Find where the given text appears and provide that cell's center as (X, Y) coordinate. 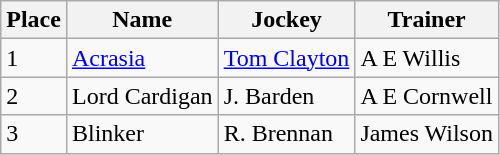
R. Brennan (286, 134)
Name (142, 20)
Acrasia (142, 58)
Lord Cardigan (142, 96)
A E Willis (427, 58)
Jockey (286, 20)
2 (34, 96)
A E Cornwell (427, 96)
Trainer (427, 20)
1 (34, 58)
James Wilson (427, 134)
J. Barden (286, 96)
Tom Clayton (286, 58)
Place (34, 20)
3 (34, 134)
Blinker (142, 134)
